From the cell containing the given text, extract its center point as [X, Y] coordinate. 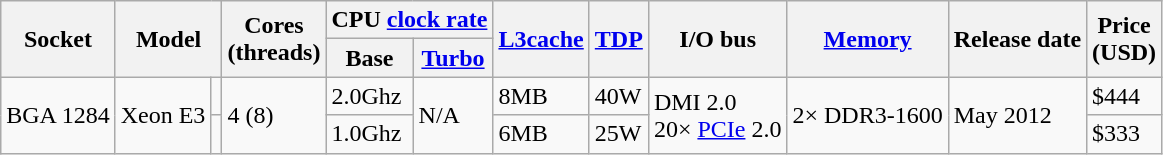
Socket [58, 39]
Base [370, 58]
$333 [1124, 134]
CPU clock rate [410, 20]
8MB [541, 96]
Memory [868, 39]
40W [618, 96]
2× DDR3-1600 [868, 115]
$444 [1124, 96]
May 2012 [1017, 115]
4 (8) [274, 115]
2.0Ghz [370, 96]
TDP [618, 39]
25W [618, 134]
N/A [453, 115]
Xeon E3 [163, 115]
Turbo [453, 58]
BGA 1284 [58, 115]
Model [168, 39]
I/O bus [718, 39]
Release date [1017, 39]
Cores(threads) [274, 39]
DMI 2.020× PCIe 2.0 [718, 115]
1.0Ghz [370, 134]
L3cache [541, 39]
6MB [541, 134]
Price(USD) [1124, 39]
